Extract the [X, Y] coordinate from the center of the cell holding the provided text.  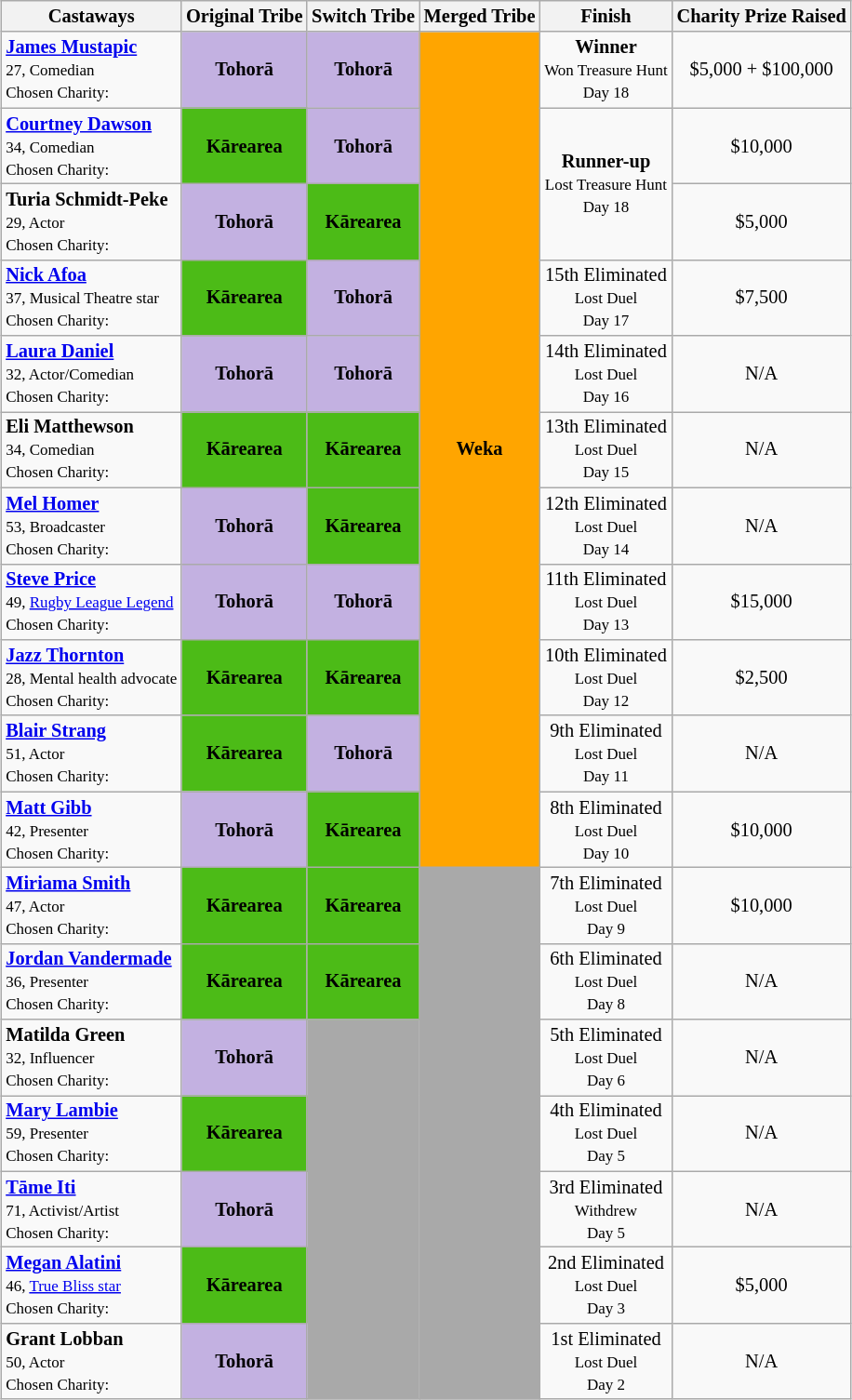
Blair Strang51, ActorChosen Charity: [91, 753]
Turia Schmidt-Peke29, ActorChosen Charity: [91, 222]
7th EliminatedLost DuelDay 9 [606, 906]
$5,000 + $100,000 [762, 70]
Weka [480, 449]
Eli Matthewson34, ComedianChosen Charity: [91, 450]
11th EliminatedLost DuelDay 13 [606, 602]
Nick Afoa37, Musical Theatre starChosen Charity: [91, 298]
2nd EliminatedLost DuelDay 3 [606, 1286]
Grant Lobban50, ActorChosen Charity: [91, 1362]
$7,500 [762, 298]
Runner-upLost Treasure HuntDay 18 [606, 184]
Mel Homer53, BroadcasterChosen Charity: [91, 526]
Megan Alatini46, True Bliss starChosen Charity: [91, 1286]
Matt Gibb42, PresenterChosen Charity: [91, 830]
Charity Prize Raised [762, 17]
5th EliminatedLost DuelDay 6 [606, 1058]
1st EliminatedLost DuelDay 2 [606, 1362]
Mary Lambie59, PresenterChosen Charity: [91, 1134]
12th EliminatedLost DuelDay 14 [606, 526]
$2,500 [762, 678]
Jordan Vandermade36, PresenterChosen Charity: [91, 981]
3rd EliminatedWithdrewDay 5 [606, 1209]
Castaways [91, 17]
WinnerWon Treasure HuntDay 18 [606, 70]
Matilda Green32, InfluencerChosen Charity: [91, 1058]
8th EliminatedLost DuelDay 10 [606, 830]
$15,000 [762, 602]
Switch Tribe [363, 17]
Tāme Iti71, Activist/ArtistChosen Charity: [91, 1209]
Courtney Dawson34, ComedianChosen Charity: [91, 146]
Laura Daniel32, Actor/ComedianChosen Charity: [91, 374]
6th EliminatedLost DuelDay 8 [606, 981]
Original Tribe [244, 17]
Finish [606, 17]
10th EliminatedLost DuelDay 12 [606, 678]
James Mustapic27, ComedianChosen Charity: [91, 70]
14th EliminatedLost DuelDay 16 [606, 374]
4th EliminatedLost DuelDay 5 [606, 1134]
13th EliminatedLost DuelDay 15 [606, 450]
9th EliminatedLost DuelDay 11 [606, 753]
Steve Price49, Rugby League LegendChosen Charity: [91, 602]
Jazz Thornton 28, Mental health advocateChosen Charity: [91, 678]
15th EliminatedLost DuelDay 17 [606, 298]
Merged Tribe [480, 17]
Miriama Smith47, ActorChosen Charity: [91, 906]
